From the cell containing the given text, extract its center point as (x, y) coordinate. 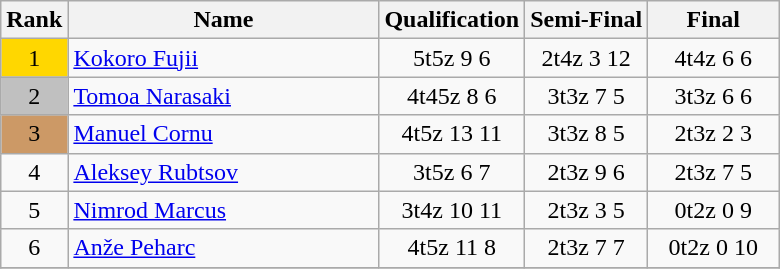
3t4z 10 11 (452, 210)
Manuel Cornu (224, 134)
3t3z 8 5 (586, 134)
Aleksey Rubtsov (224, 172)
2t3z 3 5 (586, 210)
4 (34, 172)
2t3z 2 3 (714, 134)
2t3z 7 7 (586, 248)
2t3z 9 6 (586, 172)
4t45z 8 6 (452, 96)
5 (34, 210)
Qualification (452, 20)
Kokoro Fujii (224, 58)
Final (714, 20)
5t5z 9 6 (452, 58)
6 (34, 248)
4t5z 13 11 (452, 134)
Tomoa Narasaki (224, 96)
Name (224, 20)
2t4z 3 12 (586, 58)
4t4z 6 6 (714, 58)
3 (34, 134)
3t3z 6 6 (714, 96)
1 (34, 58)
3t3z 7 5 (586, 96)
Rank (34, 20)
3t5z 6 7 (452, 172)
0t2z 0 10 (714, 248)
Anže Peharc (224, 248)
2t3z 7 5 (714, 172)
Semi-Final (586, 20)
2 (34, 96)
4t5z 11 8 (452, 248)
Nimrod Marcus (224, 210)
0t2z 0 9 (714, 210)
